Detect which cell encompasses the target text, then output its [x, y] center coordinate. 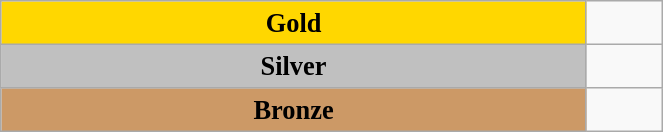
Gold [294, 22]
Bronze [294, 109]
Silver [294, 66]
